Pinpoint the cell where the given text exists, returning its [x, y] midpoint coordinate. 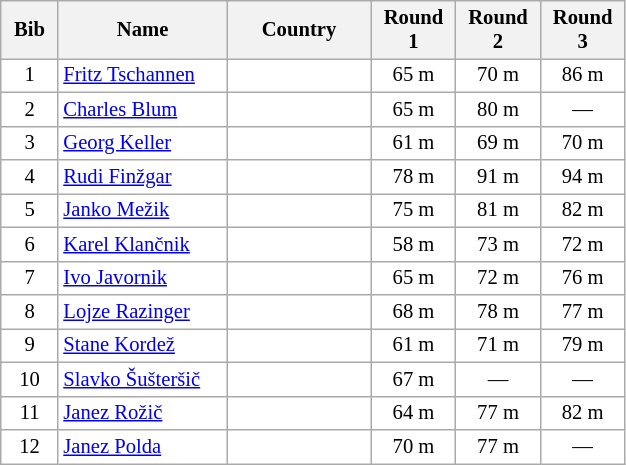
1 [30, 75]
Slavko Šušteršič [142, 379]
6 [30, 244]
7 [30, 278]
11 [30, 413]
Georg Keller [142, 143]
2 [30, 109]
Bib [30, 29]
69 m [498, 143]
68 m [414, 311]
58 m [414, 244]
3 [30, 143]
12 [30, 447]
Round 2 [498, 29]
79 m [582, 345]
75 m [414, 210]
Rudi Finžgar [142, 177]
Round 3 [582, 29]
91 m [498, 177]
Lojze Razinger [142, 311]
Name [142, 29]
71 m [498, 345]
86 m [582, 75]
Country [300, 29]
5 [30, 210]
8 [30, 311]
64 m [414, 413]
Ivo Javornik [142, 278]
73 m [498, 244]
80 m [498, 109]
Stane Kordež [142, 345]
Fritz Tschannen [142, 75]
67 m [414, 379]
Karel Klančnik [142, 244]
Janez Rožič [142, 413]
76 m [582, 278]
10 [30, 379]
Janko Mežik [142, 210]
Janez Polda [142, 447]
Charles Blum [142, 109]
9 [30, 345]
Round 1 [414, 29]
94 m [582, 177]
81 m [498, 210]
4 [30, 177]
